Return (x, y) of the center of cell containing provided text 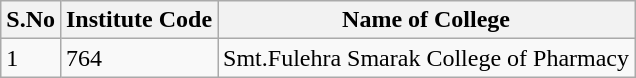
Smt.Fulehra Smarak College of Pharmacy (426, 58)
Institute Code (138, 20)
S.No (31, 20)
764 (138, 58)
Name of College (426, 20)
1 (31, 58)
